Determine the [X, Y] coordinate at the center of the cell enclosing the given text.  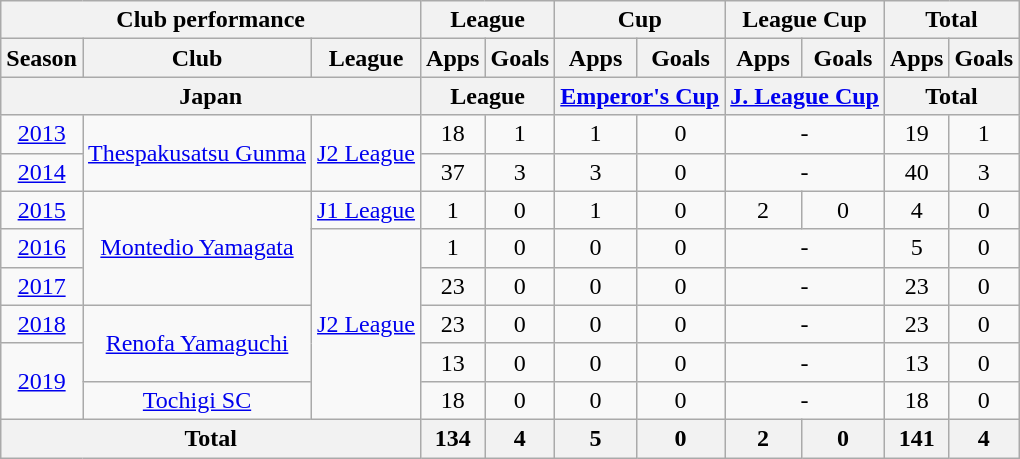
37 [453, 172]
Renofa Yamaguchi [196, 343]
2013 [42, 134]
League Cup [805, 20]
2017 [42, 286]
141 [916, 438]
Thespakusatsu Gunma [196, 153]
Montedio Yamagata [196, 248]
Club [196, 58]
19 [916, 134]
J1 League [366, 210]
Emperor's Cup [640, 96]
Cup [640, 20]
2019 [42, 381]
2018 [42, 324]
Season [42, 58]
J. League Cup [805, 96]
Tochigi SC [196, 400]
Japan [211, 96]
40 [916, 172]
134 [453, 438]
2015 [42, 210]
Club performance [211, 20]
2014 [42, 172]
2016 [42, 248]
